From the cell containing the given text, extract its center point as [X, Y] coordinate. 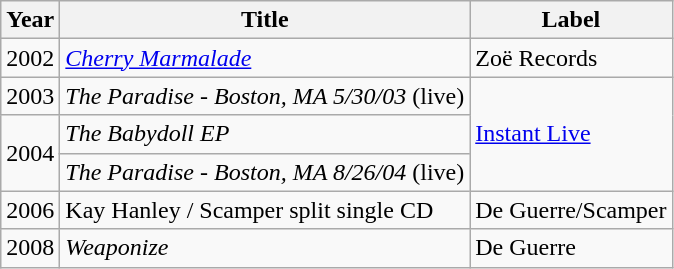
Instant Live [571, 134]
2002 [30, 58]
The Babydoll EP [265, 134]
De Guerre/Scamper [571, 210]
2008 [30, 248]
Label [571, 20]
Kay Hanley / Scamper split single CD [265, 210]
The Paradise - Boston, MA 8/26/04 (live) [265, 172]
The Paradise - Boston, MA 5/30/03 (live) [265, 96]
2006 [30, 210]
Title [265, 20]
Weaponize [265, 248]
Zoë Records [571, 58]
Year [30, 20]
2004 [30, 153]
Cherry Marmalade [265, 58]
De Guerre [571, 248]
2003 [30, 96]
